Pinpoint the cell where the given text exists, returning its (X, Y) midpoint coordinate. 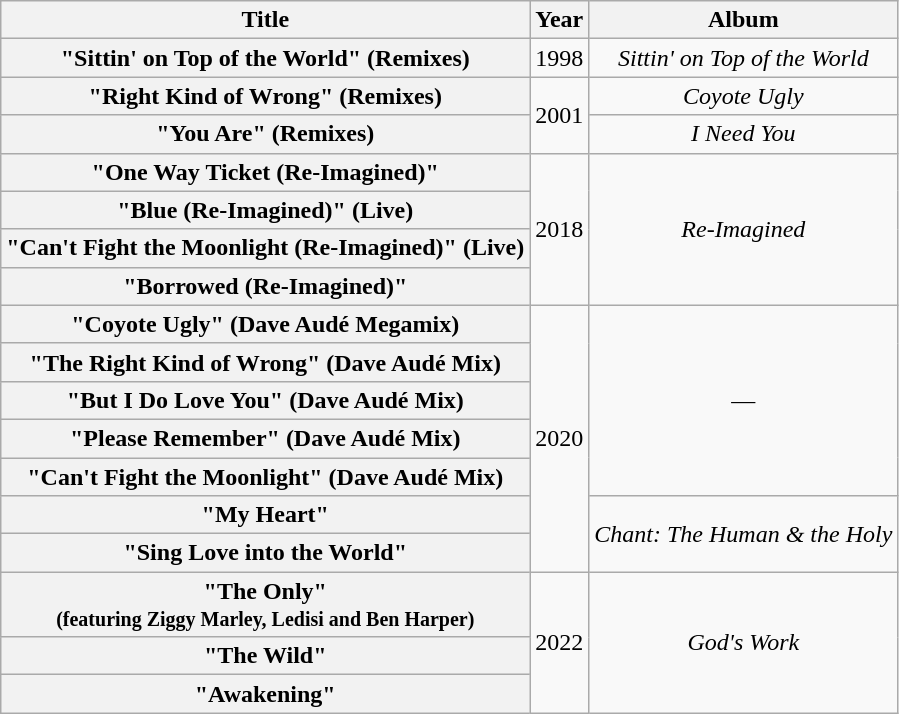
Year (560, 20)
"One Way Ticket (Re-Imagined)" (266, 172)
"The Only" (featuring Ziggy Marley, Ledisi and Ben Harper) (266, 604)
Title (266, 20)
— (744, 400)
"Blue (Re-Imagined)" (Live) (266, 210)
"Awakening" (266, 694)
Album (744, 20)
Re-Imagined (744, 229)
"But I Do Love You" (Dave Audé Mix) (266, 400)
God's Work (744, 642)
I Need You (744, 134)
"Please Remember" (Dave Audé Mix) (266, 438)
1998 (560, 58)
Sittin' on Top of the World (744, 58)
"Sittin' on Top of the World" (Remixes) (266, 58)
"Coyote Ugly" (Dave Audé Megamix) (266, 324)
2020 (560, 438)
2001 (560, 115)
"You Are" (Remixes) (266, 134)
Coyote Ugly (744, 96)
"The Wild" (266, 656)
"Can't Fight the Moonlight" (Dave Audé Mix) (266, 477)
"The Right Kind of Wrong" (Dave Audé Mix) (266, 362)
"Right Kind of Wrong" (Remixes) (266, 96)
"My Heart" (266, 515)
"Sing Love into the World" (266, 553)
2022 (560, 642)
2018 (560, 229)
"Borrowed (Re-Imagined)" (266, 286)
Chant: The Human & the Holy (744, 534)
"Can't Fight the Moonlight (Re-Imagined)" (Live) (266, 248)
